Identify which cell holds the provided text, then report its (X, Y) central coordinate. 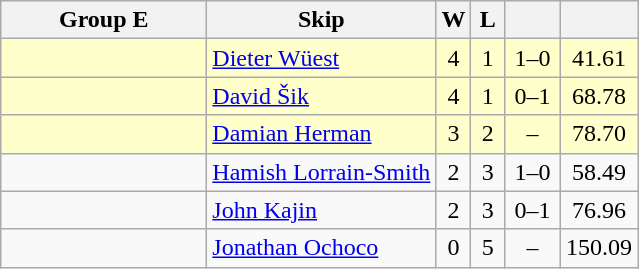
John Kajin (322, 210)
Hamish Lorrain-Smith (322, 172)
68.78 (600, 96)
5 (488, 248)
David Šik (322, 96)
L (488, 20)
150.09 (600, 248)
76.96 (600, 210)
78.70 (600, 134)
Skip (322, 20)
Group E (104, 20)
58.49 (600, 172)
41.61 (600, 58)
W (454, 20)
0 (454, 248)
Dieter Wüest (322, 58)
Jonathan Ochoco (322, 248)
Damian Herman (322, 134)
